Pinpoint the cell where the given text exists, returning its [X, Y] midpoint coordinate. 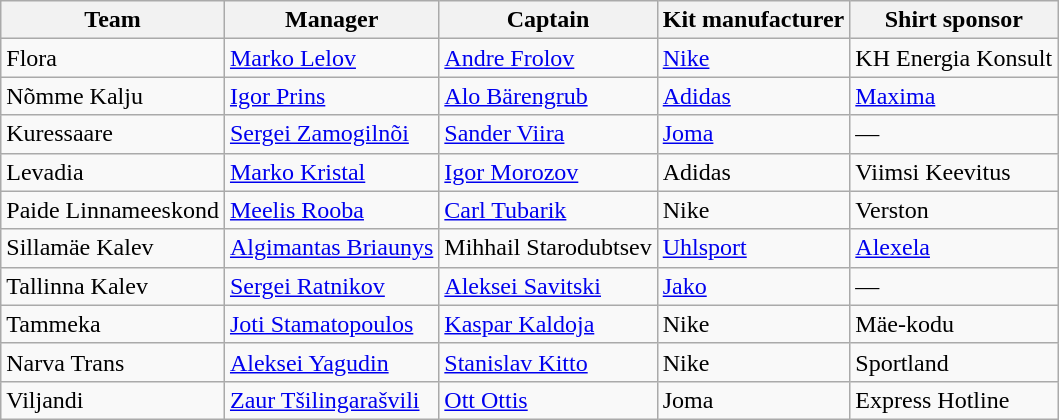
Mihhail Starodubtsev [548, 248]
Andre Frolov [548, 58]
Igor Morozov [548, 172]
Joti Stamatopoulos [331, 324]
Tammeka [113, 324]
Shirt sponsor [954, 20]
Levadia [113, 172]
Alexela [954, 248]
Kit manufacturer [754, 20]
Stanislav Kitto [548, 362]
Aleksei Yagudin [331, 362]
Marko Kristal [331, 172]
Kaspar Kaldoja [548, 324]
Carl Tubarik [548, 210]
Manager [331, 20]
Algimantas Briaunys [331, 248]
Alo Bärengrub [548, 96]
Narva Trans [113, 362]
Sergei Ratnikov [331, 286]
Captain [548, 20]
Ott Ottis [548, 400]
Nõmme Kalju [113, 96]
Viljandi [113, 400]
Flora [113, 58]
Meelis Rooba [331, 210]
Verston [954, 210]
Marko Lelov [331, 58]
Maxima [954, 96]
Uhlsport [754, 248]
Mäe-kodu [954, 324]
Paide Linnameeskond [113, 210]
Sergei Zamogilnõi [331, 134]
Sander Viira [548, 134]
Express Hotline [954, 400]
Igor Prins [331, 96]
Viimsi Keevitus [954, 172]
Kuressaare [113, 134]
Sportland [954, 362]
Jako [754, 286]
Aleksei Savitski [548, 286]
Sillamäe Kalev [113, 248]
Team [113, 20]
Tallinna Kalev [113, 286]
KH Energia Konsult [954, 58]
Zaur Tšilingarašvili [331, 400]
